For the text-containing cell, return its midpoint in [X, Y] coordinate format. 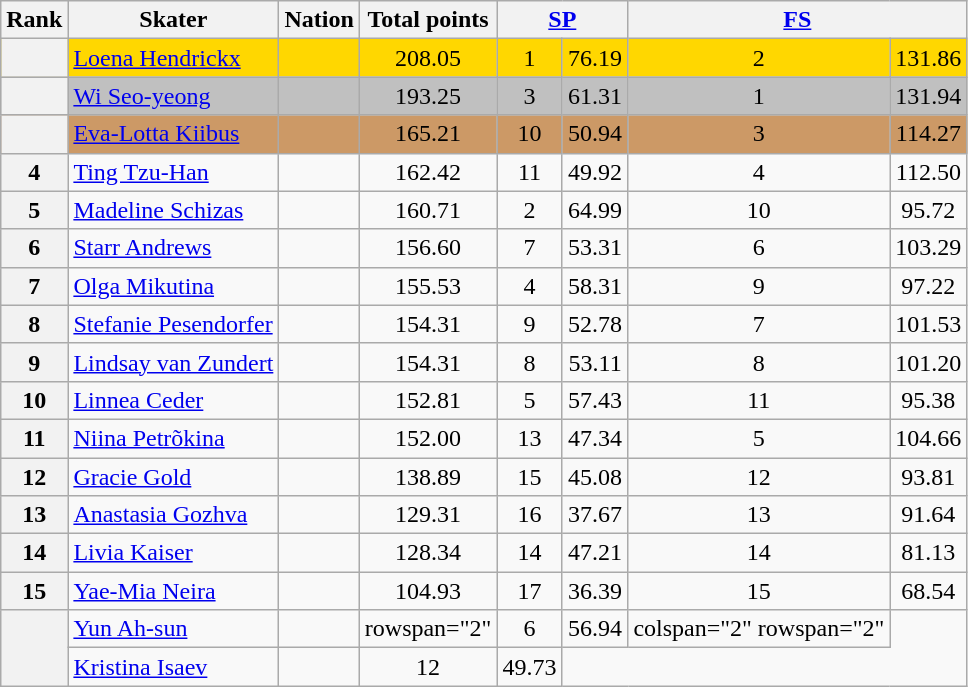
193.25 [428, 96]
Yae-Mia Neira [174, 591]
156.60 [428, 248]
131.94 [928, 96]
93.81 [928, 477]
52.78 [595, 324]
Yun Ah-sun [174, 629]
58.31 [595, 286]
49.92 [595, 172]
155.53 [428, 286]
97.22 [928, 286]
68.54 [928, 591]
101.53 [928, 324]
49.73 [530, 667]
FS [798, 20]
50.94 [595, 134]
104.93 [428, 591]
Wi Seo-yeong [174, 96]
Starr Andrews [174, 248]
112.50 [928, 172]
Gracie Gold [174, 477]
Lindsay van Zundert [174, 362]
95.72 [928, 210]
colspan="2" rowspan="2" [759, 629]
103.29 [928, 248]
16 [530, 515]
208.05 [428, 58]
104.66 [928, 438]
Madeline Schizas [174, 210]
Eva-Lotta Kiibus [174, 134]
45.08 [595, 477]
101.20 [928, 362]
152.00 [428, 438]
165.21 [428, 134]
Loena Hendrickx [174, 58]
128.34 [428, 553]
Anastasia Gozhva [174, 515]
Ting Tzu-Han [174, 172]
53.31 [595, 248]
17 [530, 591]
Niina Petrõkina [174, 438]
162.42 [428, 172]
37.67 [595, 515]
Stefanie Pesendorfer [174, 324]
Total points [428, 20]
Livia Kaiser [174, 553]
76.19 [595, 58]
Linnea Ceder [174, 400]
47.21 [595, 553]
rowspan="2" [428, 629]
152.81 [428, 400]
56.94 [595, 629]
SP [562, 20]
36.39 [595, 591]
Skater [174, 20]
129.31 [428, 515]
138.89 [428, 477]
Rank [34, 20]
160.71 [428, 210]
61.31 [595, 96]
Olga Mikutina [174, 286]
Nation [319, 20]
57.43 [595, 400]
81.13 [928, 553]
114.27 [928, 134]
47.34 [595, 438]
Kristina Isaev [174, 667]
53.11 [595, 362]
131.86 [928, 58]
95.38 [928, 400]
91.64 [928, 515]
64.99 [595, 210]
